Search for the cell housing the specified text and yield its [X, Y] center coordinate. 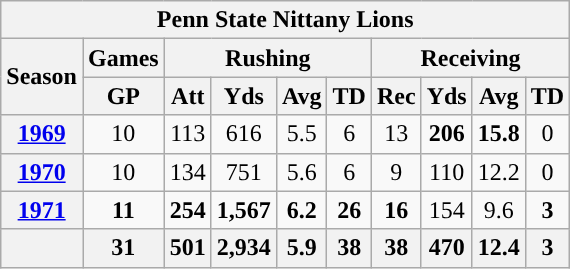
134 [188, 172]
9 [396, 172]
13 [396, 134]
470 [446, 248]
31 [123, 248]
1,567 [244, 210]
5.6 [302, 172]
5.9 [302, 248]
616 [244, 134]
Penn State Nittany Lions [286, 20]
9.6 [498, 210]
206 [446, 134]
1970 [42, 172]
16 [396, 210]
501 [188, 248]
12.2 [498, 172]
2,934 [244, 248]
11 [123, 210]
113 [188, 134]
Receiving [470, 58]
1969 [42, 134]
254 [188, 210]
Season [42, 77]
GP [123, 96]
5.5 [302, 134]
1971 [42, 210]
110 [446, 172]
6.2 [302, 210]
Att [188, 96]
751 [244, 172]
15.8 [498, 134]
Rec [396, 96]
Games [123, 58]
Rushing [268, 58]
154 [446, 210]
26 [349, 210]
12.4 [498, 248]
